Output the [X, Y] coordinate of the center of the cell containing the given text.  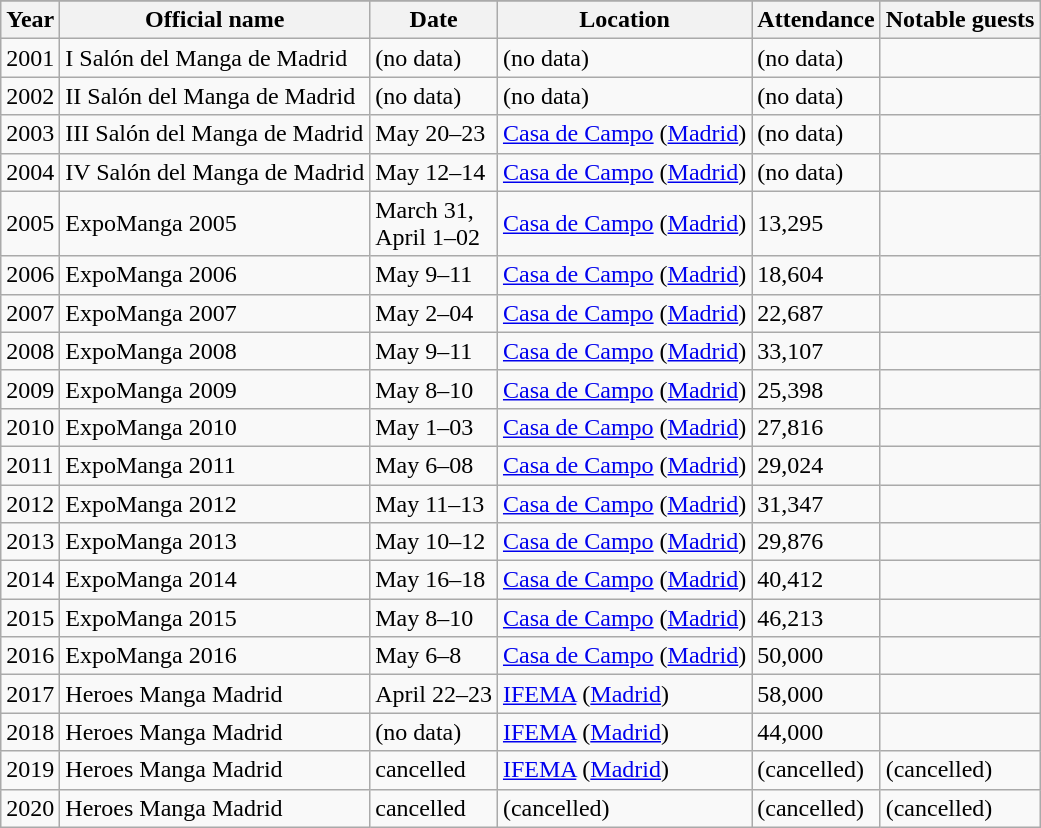
2017 [30, 694]
2014 [30, 580]
May 20–23 [434, 134]
2003 [30, 134]
44,000 [816, 732]
40,412 [816, 580]
2004 [30, 172]
2010 [30, 427]
ExpoManga 2012 [215, 503]
18,604 [816, 275]
Notable guests [960, 20]
2018 [30, 732]
31,347 [816, 503]
2002 [30, 96]
April 22–23 [434, 694]
IV Salón del Manga de Madrid [215, 172]
May 10–12 [434, 542]
2001 [30, 58]
ExpoManga 2005 [215, 224]
ExpoManga 2013 [215, 542]
2015 [30, 618]
ExpoManga 2016 [215, 656]
50,000 [816, 656]
May 16–18 [434, 580]
May 2–04 [434, 313]
March 31,April 1–02 [434, 224]
13,295 [816, 224]
I Salón del Manga de Madrid [215, 58]
2013 [30, 542]
ExpoManga 2008 [215, 351]
Date [434, 20]
2005 [30, 224]
29,876 [816, 542]
May 11–13 [434, 503]
II Salón del Manga de Madrid [215, 96]
ExpoManga 2015 [215, 618]
May 6–08 [434, 465]
27,816 [816, 427]
58,000 [816, 694]
22,687 [816, 313]
25,398 [816, 389]
2020 [30, 808]
ExpoManga 2010 [215, 427]
ExpoManga 2007 [215, 313]
2007 [30, 313]
46,213 [816, 618]
ExpoManga 2011 [215, 465]
2008 [30, 351]
2019 [30, 770]
2009 [30, 389]
May 6–8 [434, 656]
29,024 [816, 465]
ExpoManga 2006 [215, 275]
ExpoManga 2014 [215, 580]
Official name [215, 20]
May 1–03 [434, 427]
2016 [30, 656]
May 12–14 [434, 172]
III Salón del Manga de Madrid [215, 134]
Year [30, 20]
2011 [30, 465]
2006 [30, 275]
ExpoManga 2009 [215, 389]
Location [624, 20]
2012 [30, 503]
33,107 [816, 351]
Attendance [816, 20]
